Extract the [x, y] coordinate from the center of the cell holding the provided text.  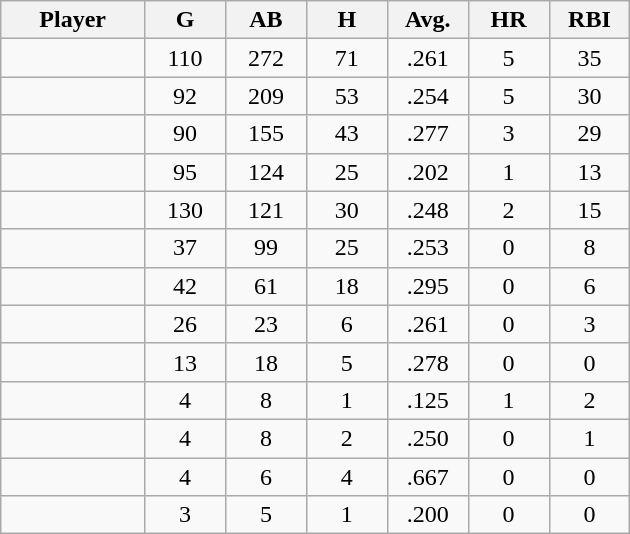
23 [266, 324]
35 [590, 58]
272 [266, 58]
H [346, 20]
.278 [428, 362]
.254 [428, 96]
95 [186, 172]
.295 [428, 286]
Avg. [428, 20]
209 [266, 96]
90 [186, 134]
.125 [428, 400]
110 [186, 58]
155 [266, 134]
AB [266, 20]
42 [186, 286]
.248 [428, 210]
.202 [428, 172]
G [186, 20]
Player [73, 20]
71 [346, 58]
.277 [428, 134]
130 [186, 210]
61 [266, 286]
124 [266, 172]
92 [186, 96]
53 [346, 96]
.667 [428, 477]
HR [508, 20]
.200 [428, 515]
43 [346, 134]
121 [266, 210]
.250 [428, 438]
29 [590, 134]
15 [590, 210]
26 [186, 324]
RBI [590, 20]
37 [186, 248]
99 [266, 248]
.253 [428, 248]
